Output the (X, Y) coordinate of the center of the cell containing the given text.  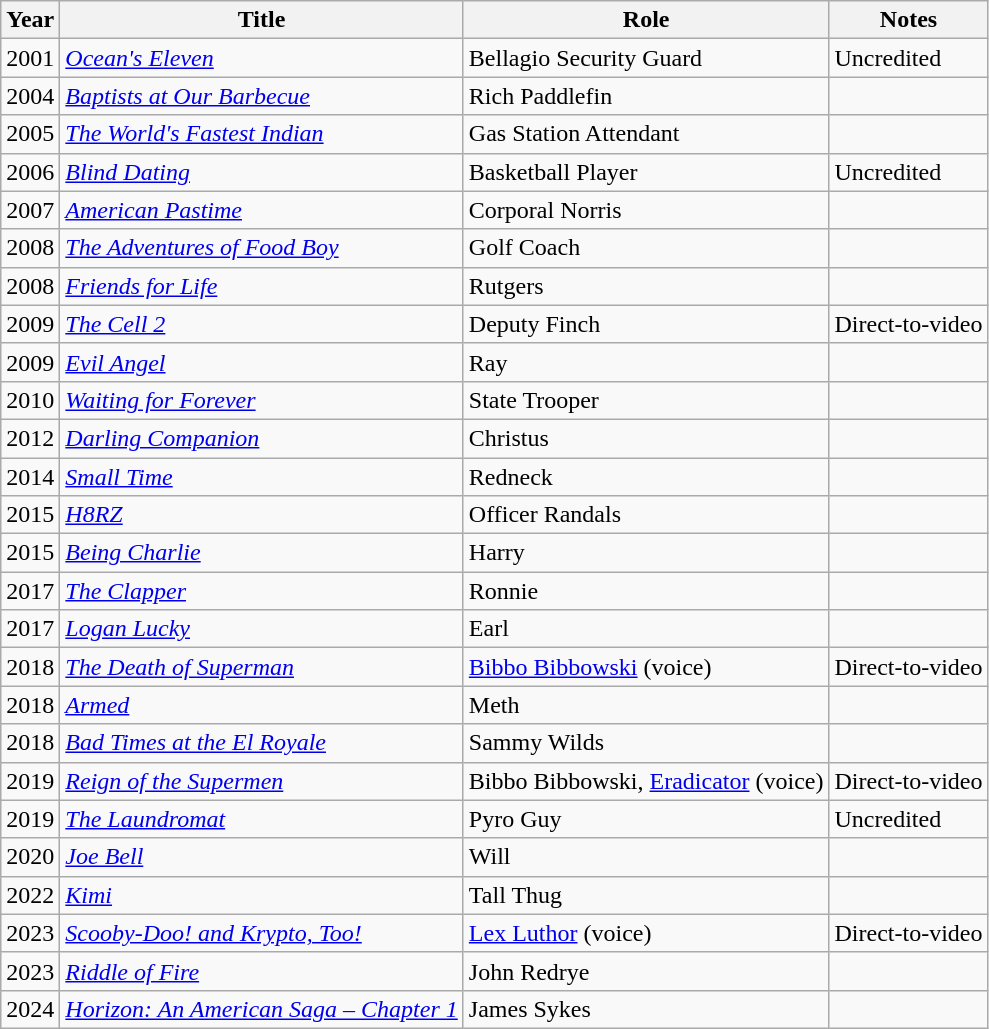
Waiting for Forever (262, 400)
2010 (30, 400)
Kimi (262, 895)
Riddle of Fire (262, 971)
Lex Luthor (voice) (646, 933)
Evil Angel (262, 362)
Meth (646, 705)
State Trooper (646, 400)
Ray (646, 362)
Reign of the Supermen (262, 781)
The Clapper (262, 591)
2006 (30, 172)
2001 (30, 58)
Darling Companion (262, 438)
Bibbo Bibbowski (voice) (646, 667)
Logan Lucky (262, 629)
Horizon: An American Saga – Chapter 1 (262, 1009)
Scooby-Doo! and Krypto, Too! (262, 933)
Role (646, 20)
Rich Paddlefin (646, 96)
Notes (908, 20)
Title (262, 20)
Gas Station Attendant (646, 134)
Deputy Finch (646, 324)
Ocean's Eleven (262, 58)
Armed (262, 705)
American Pastime (262, 210)
Baptists at Our Barbecue (262, 96)
John Redrye (646, 971)
Harry (646, 553)
2020 (30, 857)
Officer Randals (646, 515)
Redneck (646, 477)
Year (30, 20)
Tall Thug (646, 895)
Bad Times at the El Royale (262, 743)
2022 (30, 895)
Joe Bell (262, 857)
Corporal Norris (646, 210)
2014 (30, 477)
The Death of Superman (262, 667)
2005 (30, 134)
The Laundromat (262, 819)
2007 (30, 210)
The Adventures of Food Boy (262, 248)
2012 (30, 438)
Bibbo Bibbowski, Eradicator (voice) (646, 781)
Will (646, 857)
2004 (30, 96)
H8RZ (262, 515)
The Cell 2 (262, 324)
Friends for Life (262, 286)
Ronnie (646, 591)
James Sykes (646, 1009)
Being Charlie (262, 553)
2024 (30, 1009)
Christus (646, 438)
Earl (646, 629)
The World's Fastest Indian (262, 134)
Golf Coach (646, 248)
Rutgers (646, 286)
Pyro Guy (646, 819)
Blind Dating (262, 172)
Basketball Player (646, 172)
Small Time (262, 477)
Sammy Wilds (646, 743)
Bellagio Security Guard (646, 58)
